From the cell containing the given text, extract its center point as [X, Y] coordinate. 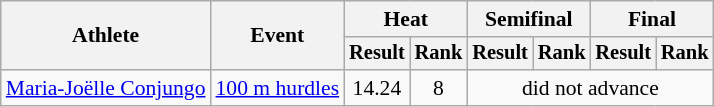
did not advance [590, 88]
Final [652, 19]
8 [439, 88]
Athlete [106, 36]
Event [278, 36]
14.24 [377, 88]
100 m hurdles [278, 88]
Semifinal [528, 19]
Heat [406, 19]
Maria-Joëlle Conjungo [106, 88]
